Return the [x, y] coordinate for the center point of the cell that contains the specified text.  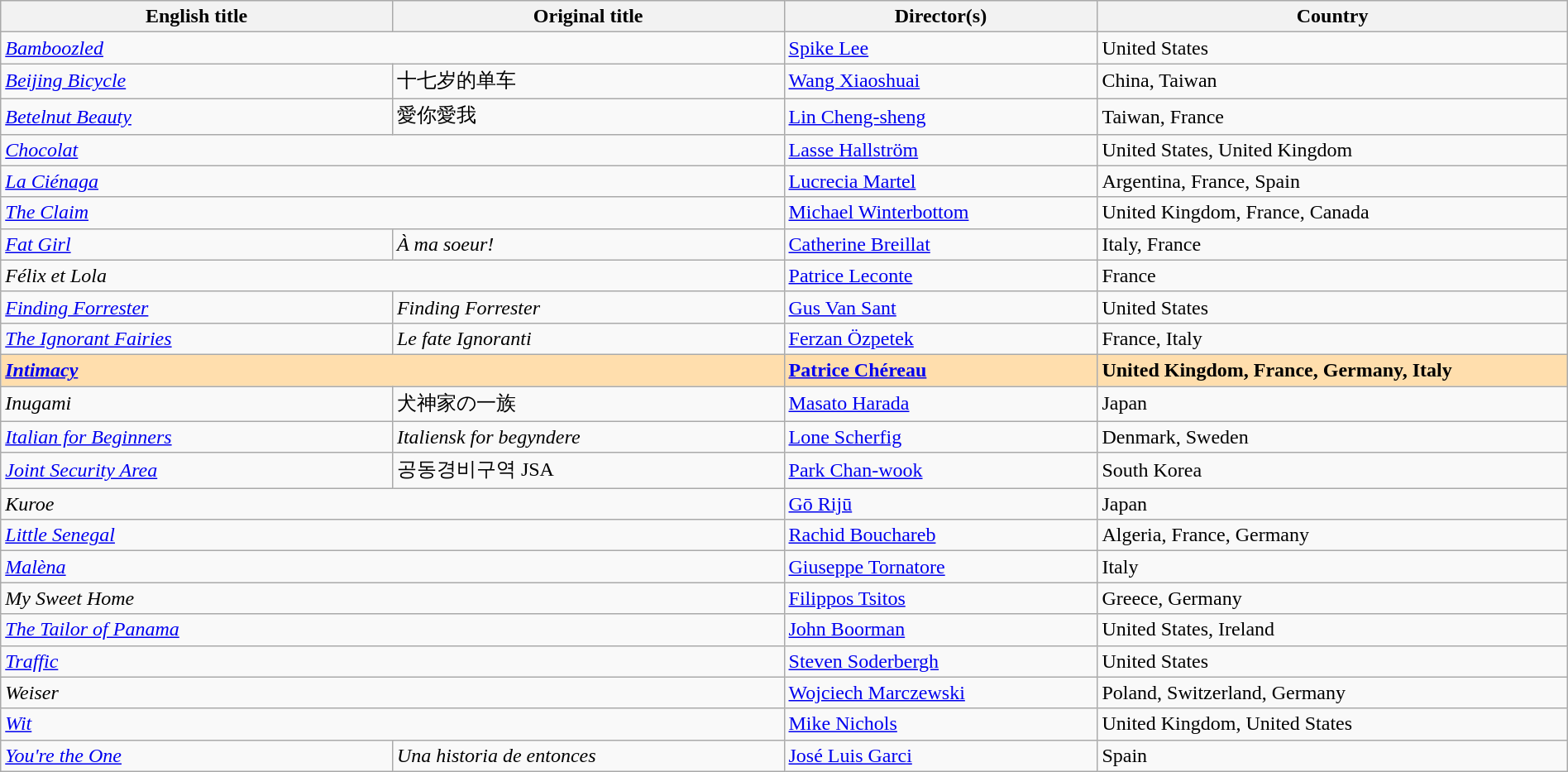
Catherine Breillat [941, 244]
The Ignorant Fairies [197, 338]
Intimacy [392, 370]
Mike Nichols [941, 724]
Algeria, France, Germany [1332, 535]
My Sweet Home [392, 598]
À ma soeur! [588, 244]
Le fate Ignoranti [588, 338]
United States, United Kingdom [1332, 150]
Lasse Hallström [941, 150]
United Kingdom, United States [1332, 724]
犬神家の一族 [588, 404]
Director(s) [941, 17]
Wojciech Marczewski [941, 693]
La Ciénaga [392, 181]
United States, Ireland [1332, 630]
Traffic [392, 661]
United Kingdom, France, Germany, Italy [1332, 370]
José Luis Garci [941, 755]
English title [197, 17]
Lucrecia Martel [941, 181]
Wit [392, 724]
Italian for Beginners [197, 437]
Spain [1332, 755]
John Boorman [941, 630]
Wang Xiaoshuai [941, 81]
Lin Cheng-sheng [941, 116]
Poland, Switzerland, Germany [1332, 693]
Original title [588, 17]
Chocolat [392, 150]
Park Chan-wook [941, 470]
France [1332, 276]
You're the One [197, 755]
Taiwan, France [1332, 116]
China, Taiwan [1332, 81]
The Tailor of Panama [392, 630]
Gus Van Sant [941, 307]
Rachid Bouchareb [941, 535]
Masato Harada [941, 404]
Steven Soderbergh [941, 661]
Ferzan Özpetek [941, 338]
Argentina, France, Spain [1332, 181]
Country [1332, 17]
Bamboozled [392, 48]
Little Senegal [392, 535]
Betelnut Beauty [197, 116]
Greece, Germany [1332, 598]
Spike Lee [941, 48]
十七岁的单车 [588, 81]
Giuseppe Tornatore [941, 567]
Joint Security Area [197, 470]
United Kingdom, France, Canada [1332, 213]
Kuroe [392, 504]
Malèna [392, 567]
The Claim [392, 213]
愛你愛我 [588, 116]
Beijing Bicycle [197, 81]
Italy, France [1332, 244]
Una historia de entonces [588, 755]
Michael Winterbottom [941, 213]
Patrice Chéreau [941, 370]
Denmark, Sweden [1332, 437]
Weiser [392, 693]
Gō Rijū [941, 504]
Italy [1332, 567]
Félix et Lola [392, 276]
France, Italy [1332, 338]
공동경비구역 JSA [588, 470]
Inugami [197, 404]
Filippos Tsitos [941, 598]
South Korea [1332, 470]
Lone Scherfig [941, 437]
Patrice Leconte [941, 276]
Italiensk for begyndere [588, 437]
Fat Girl [197, 244]
